Extract the [X, Y] coordinate from the center of the cell holding the provided text.  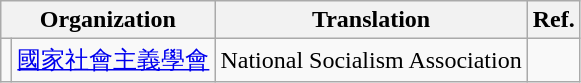
Ref. [554, 20]
Translation [371, 20]
國家社會主義學會 [114, 60]
Organization [108, 20]
National Socialism Association [371, 60]
